Detect which cell encompasses the target text, then output its [X, Y] center coordinate. 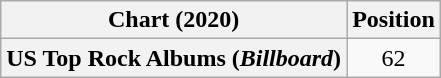
Chart (2020) [174, 20]
62 [394, 58]
US Top Rock Albums (Billboard) [174, 58]
Position [394, 20]
